Determine the [X, Y] coordinate at the center of the cell enclosing the given text.  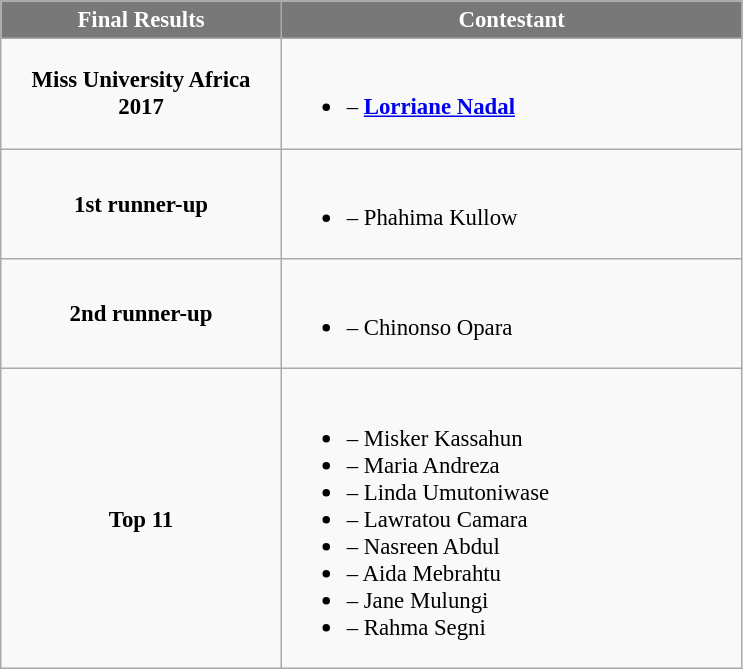
– Phahima Kullow [512, 204]
Contestant [512, 20]
Miss University Africa 2017 [142, 94]
Final Results [142, 20]
– Misker Kassahun – Maria Andreza – Linda Umutoniwase – Lawratou Camara – Nasreen Abdul – Aida Mebrahtu – Jane Mulungi – Rahma Segni [512, 518]
– Lorriane Nadal [512, 94]
Top 11 [142, 518]
1st runner-up [142, 204]
– Chinonso Opara [512, 314]
2nd runner-up [142, 314]
